Identify which cell holds the provided text, then report its (X, Y) central coordinate. 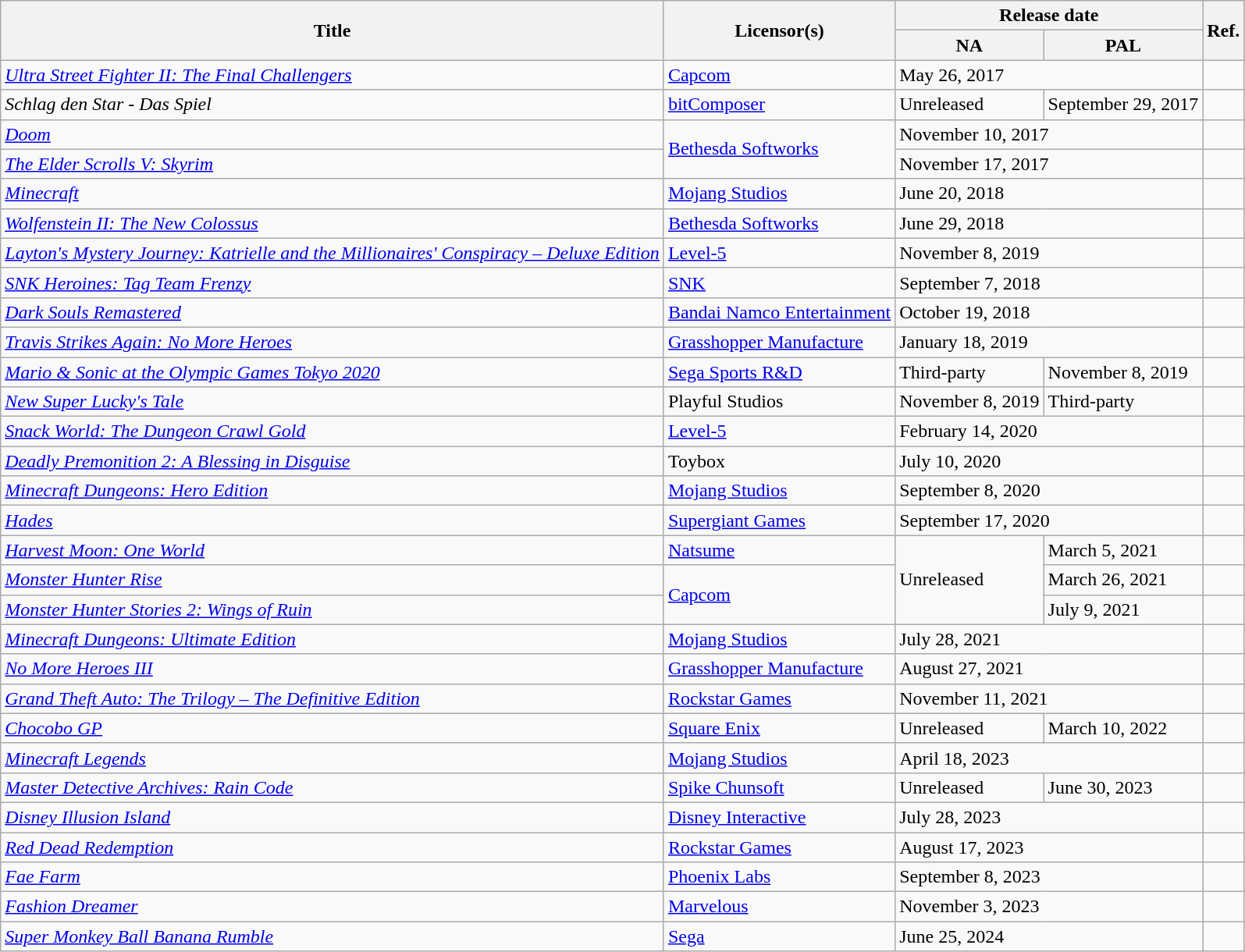
Minecraft Dungeons: Hero Edition (333, 491)
Minecraft Dungeons: Ultimate Edition (333, 639)
Natsume (779, 550)
bitComposer (779, 105)
Minecraft Legends (333, 758)
September 8, 2020 (1049, 491)
June 30, 2023 (1123, 787)
July 10, 2020 (1049, 461)
March 5, 2021 (1123, 550)
Disney Illusion Island (333, 817)
November 17, 2017 (1049, 164)
PAL (1123, 45)
August 27, 2021 (1049, 669)
Travis Strikes Again: No More Heroes (333, 342)
Hades (333, 520)
Monster Hunter Rise (333, 580)
February 14, 2020 (1049, 432)
July 28, 2023 (1049, 817)
Layton's Mystery Journey: Katrielle and the Millionaires' Conspiracy – Deluxe Edition (333, 253)
The Elder Scrolls V: Skyrim (333, 164)
May 26, 2017 (1049, 75)
April 18, 2023 (1049, 758)
November 3, 2023 (1049, 907)
Supergiant Games (779, 520)
Fashion Dreamer (333, 907)
November 10, 2017 (1049, 134)
Mario & Sonic at the Olympic Games Tokyo 2020 (333, 372)
Spike Chunsoft (779, 787)
September 17, 2020 (1049, 520)
October 19, 2018 (1049, 312)
July 28, 2021 (1049, 639)
No More Heroes III (333, 669)
June 25, 2024 (1049, 936)
Grand Theft Auto: The Trilogy – The Definitive Edition (333, 698)
Dark Souls Remastered (333, 312)
Schlag den Star - Das Spiel (333, 105)
Minecraft (333, 194)
Harvest Moon: One World (333, 550)
Marvelous (779, 907)
Square Enix (779, 728)
NA (969, 45)
SNK Heroines: Tag Team Frenzy (333, 282)
June 20, 2018 (1049, 194)
Title (333, 30)
Toybox (779, 461)
August 17, 2023 (1049, 847)
New Super Lucky's Tale (333, 402)
Release date (1049, 16)
March 10, 2022 (1123, 728)
Disney Interactive (779, 817)
July 9, 2021 (1123, 609)
Chocobo GP (333, 728)
November 11, 2021 (1049, 698)
Phoenix Labs (779, 877)
January 18, 2019 (1049, 342)
Doom (333, 134)
SNK (779, 282)
Playful Studios (779, 402)
Fae Farm (333, 877)
Monster Hunter Stories 2: Wings of Ruin (333, 609)
Deadly Premonition 2: A Blessing in Disguise (333, 461)
September 29, 2017 (1123, 105)
September 8, 2023 (1049, 877)
Licensor(s) (779, 30)
Snack World: The Dungeon Crawl Gold (333, 432)
September 7, 2018 (1049, 282)
Super Monkey Ball Banana Rumble (333, 936)
Sega Sports R&D (779, 372)
June 29, 2018 (1049, 223)
Ultra Street Fighter II: The Final Challengers (333, 75)
Wolfenstein II: The New Colossus (333, 223)
Red Dead Redemption (333, 847)
Bandai Namco Entertainment (779, 312)
Master Detective Archives: Rain Code (333, 787)
Ref. (1224, 30)
Sega (779, 936)
March 26, 2021 (1123, 580)
